Provide the (X, Y) coordinate of the cell's center where the given text is located.  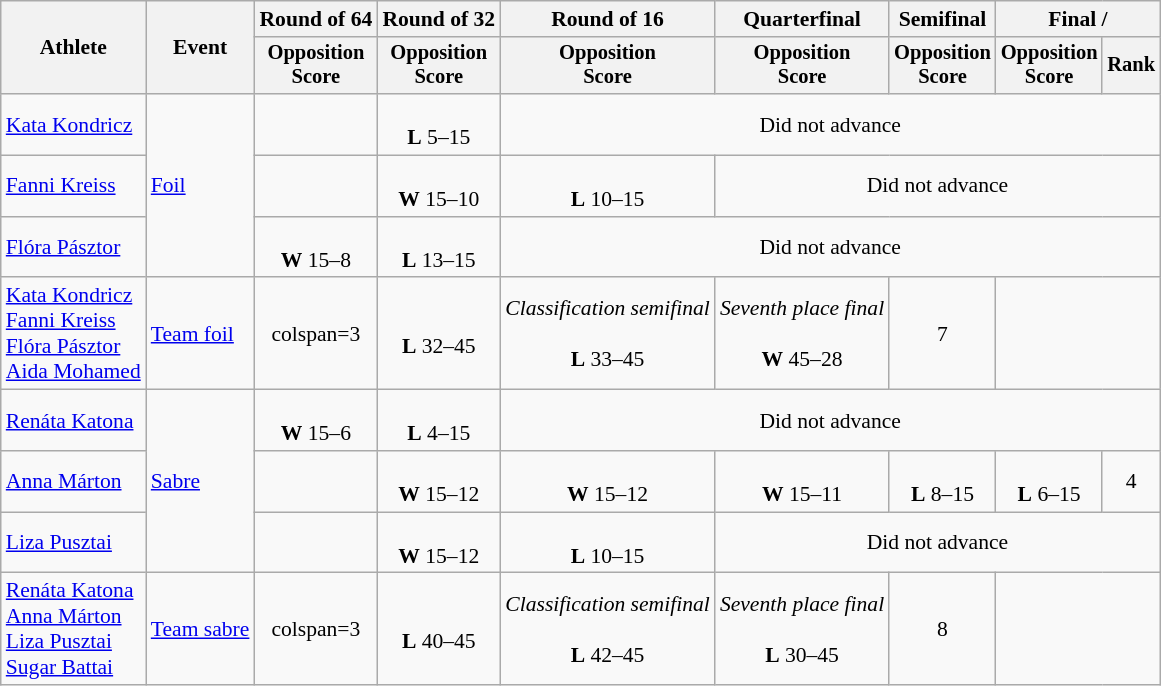
L 13–15 (438, 248)
Athlete (74, 48)
Event (200, 48)
Team foil (200, 334)
Sabre (200, 482)
Rank (1131, 66)
Seventh place finalL 30–45 (802, 629)
7 (942, 334)
Kata KondriczFanni KreissFlóra PásztorAida Mohamed (74, 334)
Round of 16 (608, 19)
Classification semifinalL 42–45 (608, 629)
Fanni Kreiss (74, 186)
Round of 32 (438, 19)
Final / (1078, 19)
4 (1131, 482)
Team sabre (200, 629)
L 40–45 (438, 629)
Liza Pusztai (74, 542)
Anna Márton (74, 482)
Seventh place finalW 45–28 (802, 334)
Renáta KatonaAnna MártonLiza PusztaiSugar Battai (74, 629)
L 8–15 (942, 482)
L 4–15 (438, 420)
8 (942, 629)
L 32–45 (438, 334)
Foil (200, 186)
W 15–6 (316, 420)
Classification semifinalL 33–45 (608, 334)
L 5–15 (438, 124)
W 15–10 (438, 186)
Kata Kondricz (74, 124)
Renáta Katona (74, 420)
L 6–15 (1050, 482)
W 15–11 (802, 482)
W 15–8 (316, 248)
Semifinal (942, 19)
Round of 64 (316, 19)
Flóra Pásztor (74, 248)
Quarterfinal (802, 19)
